Identify which cell holds the provided text, then report its (X, Y) central coordinate. 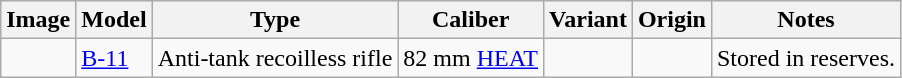
Caliber (471, 20)
Origin (672, 20)
Notes (806, 20)
Image (38, 20)
Model (114, 20)
Type (275, 20)
Stored in reserves. (806, 58)
B-11 (114, 58)
Anti-tank recoilless rifle (275, 58)
82 mm HEAT (471, 58)
Variant (588, 20)
